Provide the [x, y] coordinate of the cell's center where the given text is located.  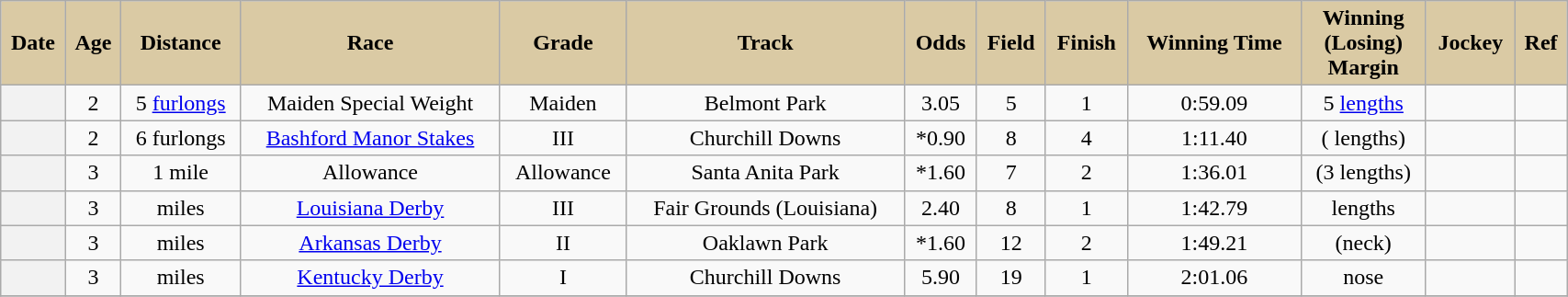
Odds [941, 43]
I [562, 278]
2.40 [941, 208]
Bashford Manor Stakes [371, 138]
Winning Time [1214, 43]
Ref [1541, 43]
6 furlongs [181, 138]
Age [94, 43]
( lengths) [1363, 138]
Belmont Park [765, 103]
Maiden [562, 103]
5 [1010, 103]
Fair Grounds (Louisiana) [765, 208]
7 [1010, 173]
1 mile [181, 173]
1:49.21 [1214, 243]
0:59.09 [1214, 103]
19 [1010, 278]
12 [1010, 243]
Finish [1086, 43]
Jockey [1470, 43]
(3 lengths) [1363, 173]
1:36.01 [1214, 173]
Grade [562, 43]
5 furlongs [181, 103]
5 lengths [1363, 103]
Kentucky Derby [371, 278]
Maiden Special Weight [371, 103]
Winning(Losing)Margin [1363, 43]
3.05 [941, 103]
lengths [1363, 208]
1:11.40 [1214, 138]
Track [765, 43]
Race [371, 43]
Distance [181, 43]
1:42.79 [1214, 208]
Field [1010, 43]
*0.90 [941, 138]
Santa Anita Park [765, 173]
Louisiana Derby [371, 208]
5.90 [941, 278]
Oaklawn Park [765, 243]
nose [1363, 278]
Arkansas Derby [371, 243]
Date [33, 43]
(neck) [1363, 243]
II [562, 243]
4 [1086, 138]
2:01.06 [1214, 278]
